Locate the cell with the specified text and output its (x, y) center coordinate. 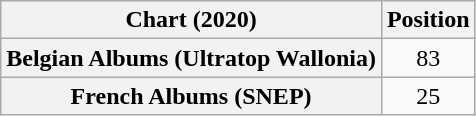
Belgian Albums (Ultratop Wallonia) (192, 58)
25 (428, 96)
Chart (2020) (192, 20)
83 (428, 58)
Position (428, 20)
French Albums (SNEP) (192, 96)
